Return the [X, Y] coordinate for the center point of the cell that contains the specified text.  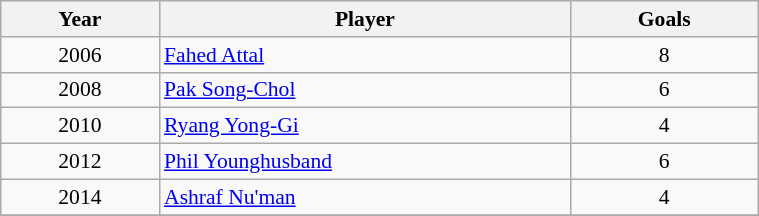
Phil Younghusband [365, 162]
2010 [80, 126]
2008 [80, 90]
Player [365, 19]
8 [664, 55]
2014 [80, 197]
2012 [80, 162]
Ashraf Nu'man [365, 197]
Ryang Yong-Gi [365, 126]
Fahed Attal [365, 55]
Goals [664, 19]
Year [80, 19]
Pak Song-Chol [365, 90]
2006 [80, 55]
